Locate the cell with the specified text and output its (x, y) center coordinate. 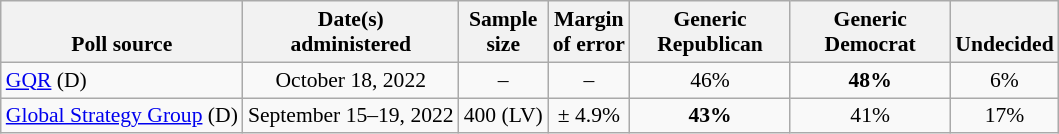
September 15–19, 2022 (351, 116)
Date(s)administered (351, 32)
Samplesize (504, 32)
46% (710, 80)
6% (1004, 80)
Undecided (1004, 32)
GenericDemocrat (870, 32)
GenericRepublican (710, 32)
October 18, 2022 (351, 80)
GQR (D) (122, 80)
17% (1004, 116)
Marginof error (589, 32)
400 (LV) (504, 116)
± 4.9% (589, 116)
48% (870, 80)
Poll source (122, 32)
41% (870, 116)
43% (710, 116)
Global Strategy Group (D) (122, 116)
